Capture the cell that displays the provided text and extract its [X, Y] central coordinate. 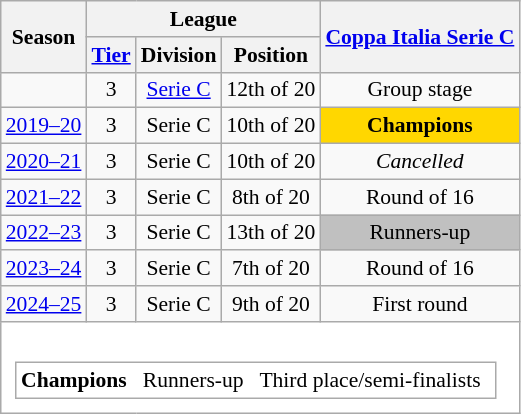
8th of 20 [270, 197]
Cancelled [420, 162]
9th of 20 [270, 304]
2019–20 [44, 126]
Runners-up [420, 233]
2020–21 [44, 162]
League [203, 19]
Season [44, 36]
2024–25 [44, 304]
12th of 20 [270, 90]
13th of 20 [270, 233]
Champions [420, 126]
2022–23 [44, 233]
Coppa Italia Serie C [420, 36]
7th of 20 [270, 269]
Group stage [420, 90]
2023–24 [44, 269]
2021–22 [44, 197]
First round [420, 304]
Division [179, 55]
Position [270, 55]
Tier [110, 55]
